Capture the cell that displays the provided text and extract its [x, y] central coordinate. 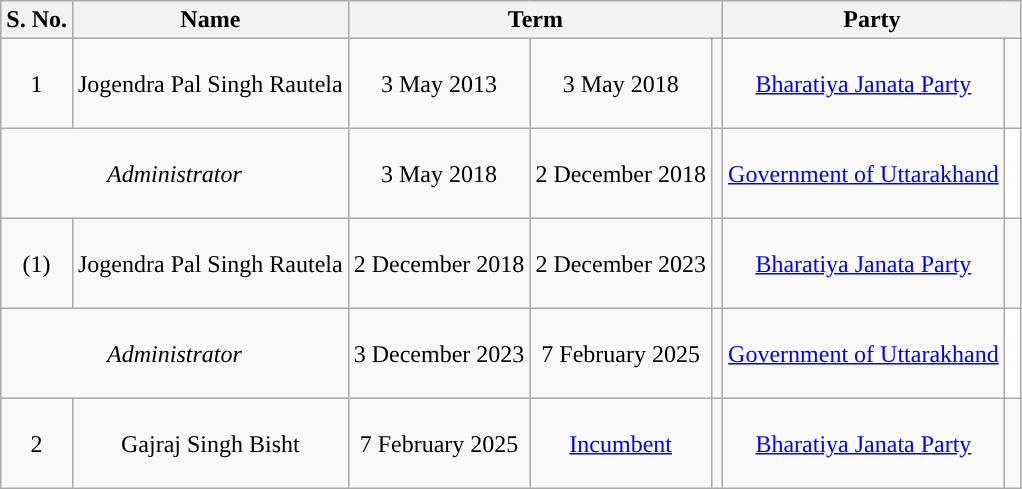
Gajraj Singh Bisht [210, 444]
2 December 2023 [621, 264]
3 May 2013 [439, 84]
Party [872, 20]
Name [210, 20]
Term [535, 20]
1 [37, 84]
S. No. [37, 20]
2 [37, 444]
3 December 2023 [439, 354]
Incumbent [621, 444]
(1) [37, 264]
